Determine the [X, Y] coordinate at the center of the cell enclosing the given text.  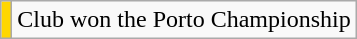
Club won the Porto Championship [184, 20]
